Locate the cell with the specified text and output its [x, y] center coordinate. 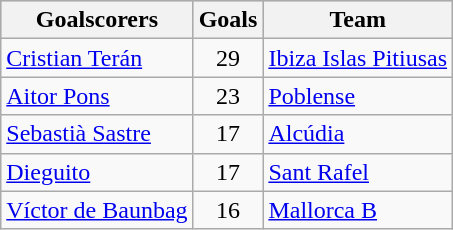
16 [228, 210]
29 [228, 58]
Poblense [358, 96]
Cristian Terán [97, 58]
Dieguito [97, 172]
Aitor Pons [97, 96]
Goalscorers [97, 20]
Sebastià Sastre [97, 134]
Mallorca B [358, 210]
Goals [228, 20]
23 [228, 96]
Sant Rafel [358, 172]
Víctor de Baunbag [97, 210]
Team [358, 20]
Alcúdia [358, 134]
Ibiza Islas Pitiusas [358, 58]
